Pinpoint the cell where the given text exists, returning its (X, Y) midpoint coordinate. 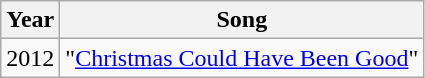
Song (242, 20)
2012 (30, 58)
"Christmas Could Have Been Good" (242, 58)
Year (30, 20)
